Find where the given text appears and provide that cell's center as [x, y] coordinate. 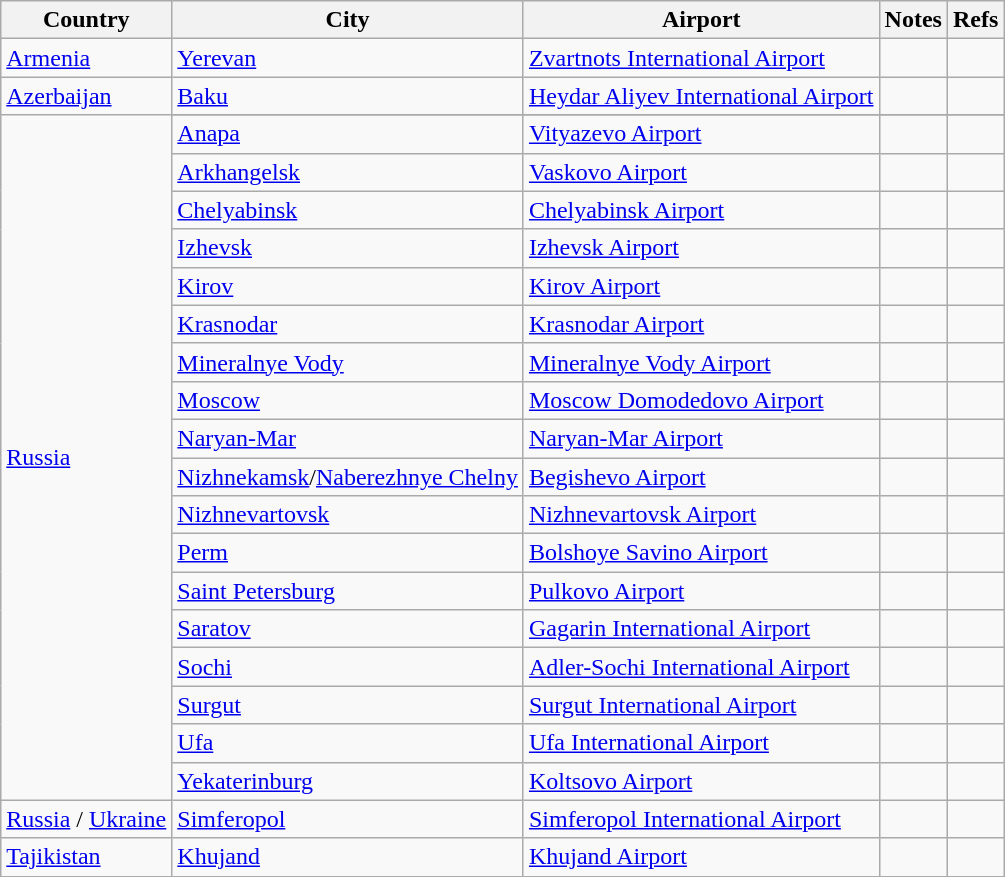
Russia [86, 458]
Adler-Sochi International Airport [701, 667]
Saint Petersburg [348, 591]
Russia / Ukraine [86, 819]
Izhevsk [348, 248]
Ufa [348, 743]
Koltsovo Airport [701, 781]
Country [86, 20]
Kirov Airport [701, 286]
Simferopol [348, 819]
Azerbaijan [86, 96]
Tajikistan [86, 857]
Krasnodar Airport [701, 324]
Baku [348, 96]
Naryan-Mar Airport [701, 438]
Surgut International Airport [701, 705]
Moscow Domodedovo Airport [701, 400]
Sochi [348, 667]
Ufa International Airport [701, 743]
Mineralnye Vody [348, 362]
Armenia [86, 58]
Vityazevo Airport [701, 134]
Kirov [348, 286]
Arkhangelsk [348, 172]
Nizhnevartovsk [348, 515]
Airport [701, 20]
Nizhnekamsk/Naberezhnye Chelny [348, 477]
Chelyabinsk Airport [701, 210]
Notes [913, 20]
Heydar Aliyev International Airport [701, 96]
Nizhnevartovsk Airport [701, 515]
Khujand Airport [701, 857]
Simferopol International Airport [701, 819]
Izhevsk Airport [701, 248]
Khujand [348, 857]
Refs [975, 20]
City [348, 20]
Chelyabinsk [348, 210]
Perm [348, 553]
Vaskovo Airport [701, 172]
Surgut [348, 705]
Begishevo Airport [701, 477]
Saratov [348, 629]
Gagarin International Airport [701, 629]
Mineralnye Vody Airport [701, 362]
Zvartnots International Airport [701, 58]
Anapa [348, 134]
Bolshoye Savino Airport [701, 553]
Naryan-Mar [348, 438]
Yerevan [348, 58]
Yekaterinburg [348, 781]
Moscow [348, 400]
Krasnodar [348, 324]
Pulkovo Airport [701, 591]
